Detect which cell encompasses the target text, then output its (X, Y) center coordinate. 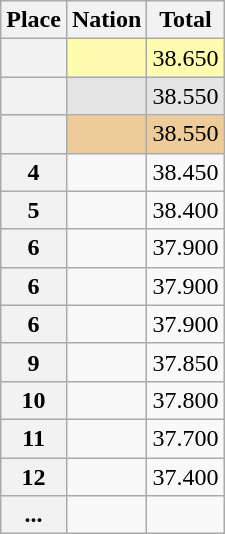
37.700 (186, 438)
9 (34, 362)
37.800 (186, 400)
Place (34, 20)
12 (34, 477)
10 (34, 400)
38.400 (186, 210)
38.650 (186, 58)
4 (34, 172)
5 (34, 210)
Nation (106, 20)
37.400 (186, 477)
... (34, 515)
Total (186, 20)
11 (34, 438)
37.850 (186, 362)
38.450 (186, 172)
